From the cell containing the given text, extract its center point as (X, Y) coordinate. 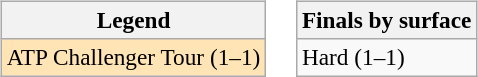
Legend (133, 20)
Hard (1–1) (387, 57)
ATP Challenger Tour (1–1) (133, 57)
Finals by surface (387, 20)
